Extract the [X, Y] coordinate from the center of the cell holding the provided text.  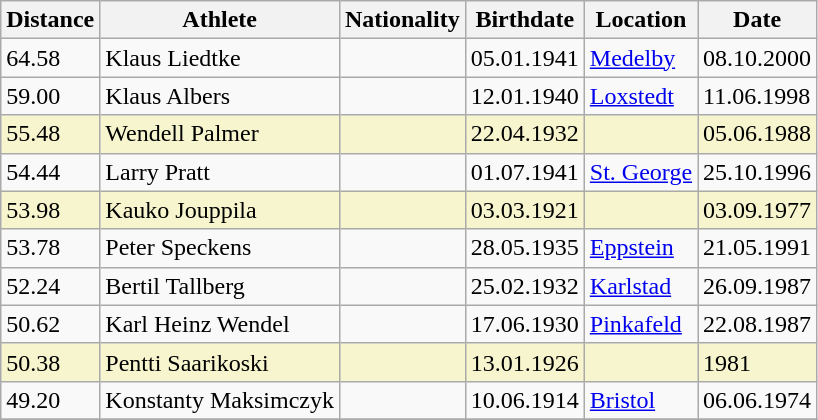
50.62 [50, 324]
Eppstein [640, 248]
05.01.1941 [524, 58]
Peter Speckens [220, 248]
49.20 [50, 400]
Loxstedt [640, 96]
Birthdate [524, 20]
Wendell Palmer [220, 134]
Location [640, 20]
06.06.1974 [758, 400]
13.01.1926 [524, 362]
08.10.2000 [758, 58]
54.44 [50, 172]
10.06.1914 [524, 400]
Bertil Tallberg [220, 286]
Distance [50, 20]
17.06.1930 [524, 324]
59.00 [50, 96]
Bristol [640, 400]
Medelby [640, 58]
Pentti Saarikoski [220, 362]
64.58 [50, 58]
53.98 [50, 210]
25.02.1932 [524, 286]
21.05.1991 [758, 248]
Karlstad [640, 286]
Pinkafeld [640, 324]
1981 [758, 362]
Nationality [402, 20]
11.06.1998 [758, 96]
03.09.1977 [758, 210]
03.03.1921 [524, 210]
50.38 [50, 362]
05.06.1988 [758, 134]
Larry Pratt [220, 172]
53.78 [50, 248]
Karl Heinz Wendel [220, 324]
01.07.1941 [524, 172]
Klaus Albers [220, 96]
26.09.1987 [758, 286]
28.05.1935 [524, 248]
22.08.1987 [758, 324]
Klaus Liedtke [220, 58]
Kauko Jouppila [220, 210]
52.24 [50, 286]
Athlete [220, 20]
12.01.1940 [524, 96]
22.04.1932 [524, 134]
55.48 [50, 134]
Konstanty Maksimczyk [220, 400]
Date [758, 20]
25.10.1996 [758, 172]
St. George [640, 172]
